Return [x, y] of the center of cell containing provided text 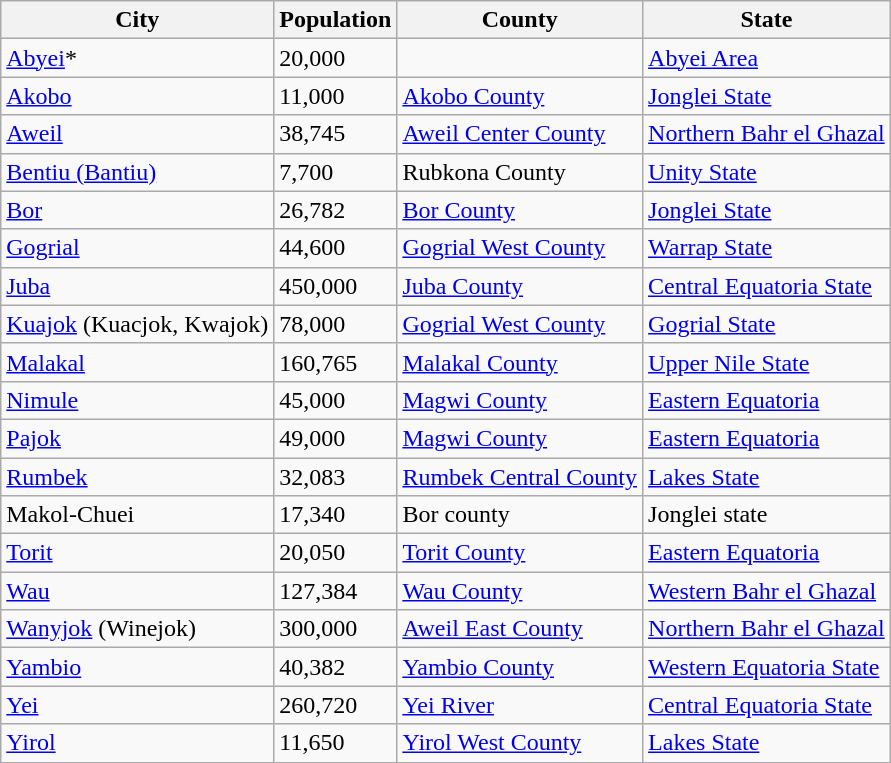
20,050 [336, 553]
Gogrial State [767, 324]
Aweil East County [520, 629]
Western Equatoria State [767, 667]
Wanyjok (Winejok) [138, 629]
Abyei Area [767, 58]
127,384 [336, 591]
Wau County [520, 591]
11,000 [336, 96]
44,600 [336, 248]
Juba [138, 286]
Yirol West County [520, 743]
Bentiu (Bantiu) [138, 172]
32,083 [336, 477]
Kuajok (Kuacjok, Kwajok) [138, 324]
Western Bahr el Ghazal [767, 591]
Malakal [138, 362]
Torit [138, 553]
Rumbek Central County [520, 477]
260,720 [336, 705]
Makol-Chuei [138, 515]
Yei [138, 705]
Gogrial [138, 248]
78,000 [336, 324]
45,000 [336, 400]
Abyei* [138, 58]
11,650 [336, 743]
Malakal County [520, 362]
450,000 [336, 286]
Wau [138, 591]
Pajok [138, 438]
Yambio [138, 667]
Rubkona County [520, 172]
Rumbek [138, 477]
7,700 [336, 172]
Unity State [767, 172]
City [138, 20]
40,382 [336, 667]
Bor county [520, 515]
Aweil Center County [520, 134]
Yei River [520, 705]
Bor County [520, 210]
Jonglei state [767, 515]
Nimule [138, 400]
Population [336, 20]
Yirol [138, 743]
Akobo [138, 96]
Warrap State [767, 248]
49,000 [336, 438]
26,782 [336, 210]
Juba County [520, 286]
Akobo County [520, 96]
Yambio County [520, 667]
State [767, 20]
Aweil [138, 134]
17,340 [336, 515]
Upper Nile State [767, 362]
300,000 [336, 629]
Bor [138, 210]
County [520, 20]
38,745 [336, 134]
20,000 [336, 58]
Torit County [520, 553]
160,765 [336, 362]
